From the cell containing the given text, extract its center point as (x, y) coordinate. 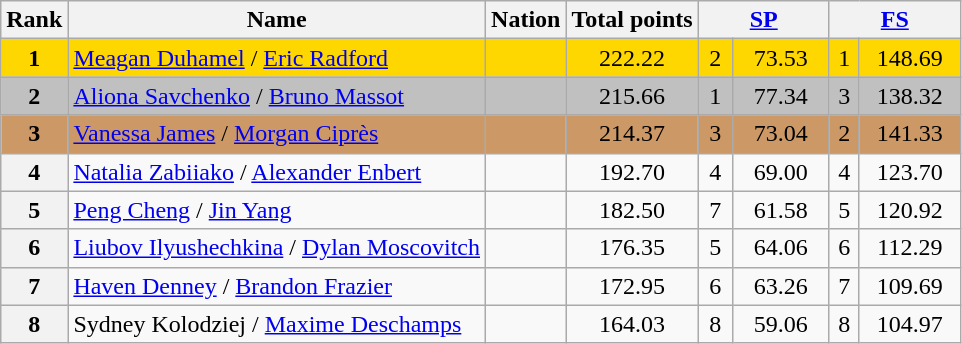
120.92 (910, 210)
Vanessa James / Morgan Ciprès (277, 134)
123.70 (910, 172)
148.69 (910, 58)
141.33 (910, 134)
FS (894, 20)
112.29 (910, 248)
176.35 (632, 248)
Nation (526, 20)
164.03 (632, 324)
Sydney Kolodziej / Maxime Deschamps (277, 324)
77.34 (780, 96)
192.70 (632, 172)
Natalia Zabiiako / Alexander Enbert (277, 172)
215.66 (632, 96)
182.50 (632, 210)
222.22 (632, 58)
Meagan Duhamel / Eric Radford (277, 58)
73.04 (780, 134)
Aliona Savchenko / Bruno Massot (277, 96)
Liubov Ilyushechkina / Dylan Moscovitch (277, 248)
73.53 (780, 58)
172.95 (632, 286)
59.06 (780, 324)
Peng Cheng / Jin Yang (277, 210)
109.69 (910, 286)
61.58 (780, 210)
Total points (632, 20)
Haven Denney / Brandon Frazier (277, 286)
SP (764, 20)
69.00 (780, 172)
214.37 (632, 134)
63.26 (780, 286)
Name (277, 20)
138.32 (910, 96)
104.97 (910, 324)
64.06 (780, 248)
Rank (34, 20)
